Detect which cell encompasses the target text, then output its [x, y] center coordinate. 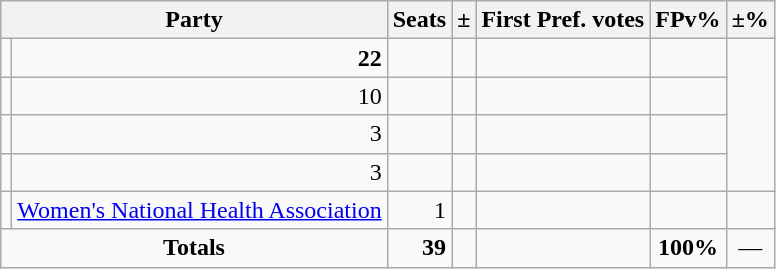
Seats [419, 20]
±% [750, 20]
39 [419, 248]
— [750, 248]
Totals [194, 248]
First Pref. votes [563, 20]
1 [419, 210]
Party [194, 20]
Women's National Health Association [200, 210]
10 [200, 96]
± [464, 20]
FPv% [688, 20]
100% [688, 248]
22 [200, 58]
